Identify which cell holds the provided text, then report its (X, Y) central coordinate. 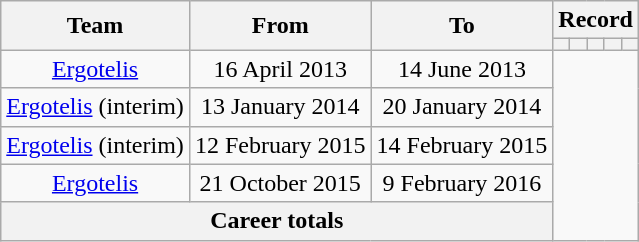
21 October 2015 (280, 183)
Team (96, 26)
13 January 2014 (280, 107)
20 January 2014 (462, 107)
Career totals (277, 221)
16 April 2013 (280, 69)
14 June 2013 (462, 69)
Record (596, 20)
From (280, 26)
To (462, 26)
9 February 2016 (462, 183)
12 February 2015 (280, 145)
14 February 2015 (462, 145)
